Find where the given text appears and provide that cell's center as [x, y] coordinate. 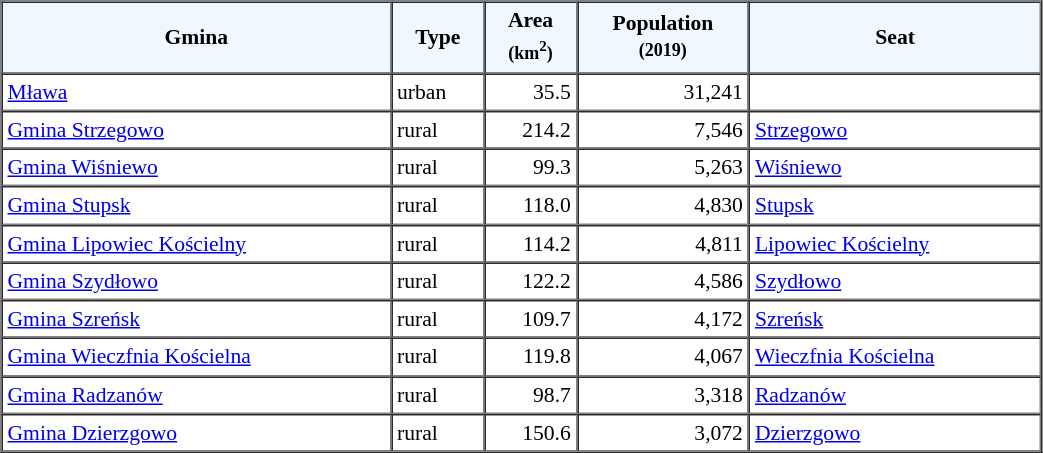
Radzanów [895, 395]
Gmina Radzanów [197, 395]
Wieczfnia Kościelna [895, 357]
4,067 [663, 357]
Lipowiec Kościelny [895, 243]
31,241 [663, 92]
Seat [895, 38]
4,830 [663, 205]
4,172 [663, 319]
urban [438, 92]
3,318 [663, 395]
Gmina Dzierzgowo [197, 433]
214.2 [530, 130]
Gmina Lipowiec Kościelny [197, 243]
Szreńsk [895, 319]
4,811 [663, 243]
Gmina [197, 38]
Strzegowo [895, 130]
Szydłowo [895, 281]
122.2 [530, 281]
150.6 [530, 433]
Stupsk [895, 205]
Wiśniewo [895, 168]
Gmina Strzegowo [197, 130]
7,546 [663, 130]
4,586 [663, 281]
Type [438, 38]
118.0 [530, 205]
99.3 [530, 168]
109.7 [530, 319]
Population(2019) [663, 38]
Gmina Szreńsk [197, 319]
Gmina Szydłowo [197, 281]
Gmina Wiśniewo [197, 168]
3,072 [663, 433]
5,263 [663, 168]
35.5 [530, 92]
Dzierzgowo [895, 433]
Mława [197, 92]
Gmina Stupsk [197, 205]
Gmina Wieczfnia Kościelna [197, 357]
Area(km2) [530, 38]
119.8 [530, 357]
98.7 [530, 395]
114.2 [530, 243]
